From the cell containing the given text, extract its center point as [X, Y] coordinate. 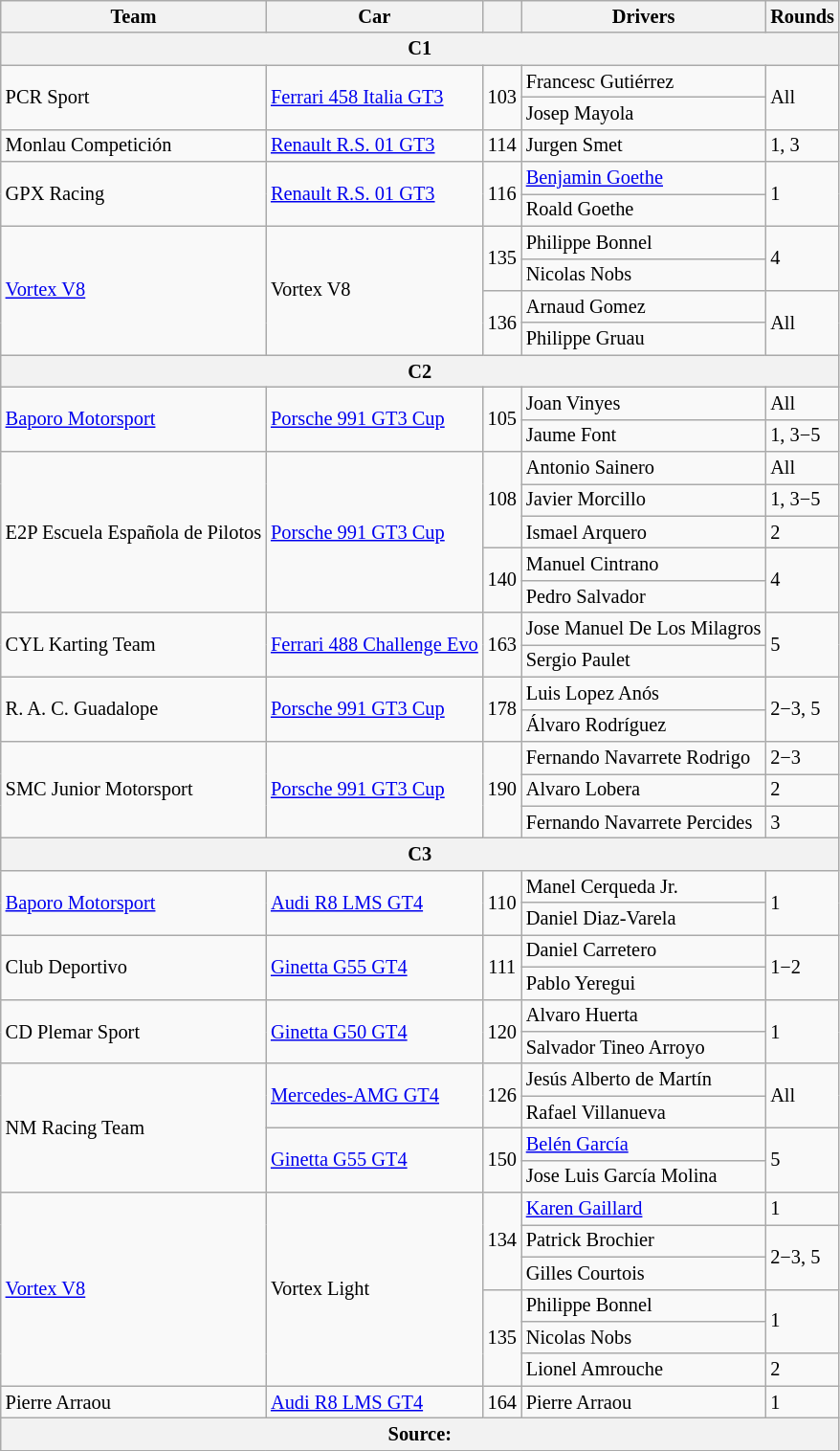
Jaume Font [643, 435]
E2P Escuela Española de Pilotos [134, 532]
105 [502, 419]
108 [502, 500]
3 [802, 822]
103 [502, 98]
2−3 [802, 757]
150 [502, 1160]
Team [134, 16]
1, 3 [802, 145]
Lionel Amrouche [643, 1370]
Ferrari 458 Italia GT3 [375, 98]
164 [502, 1402]
120 [502, 1032]
CYL Karting Team [134, 645]
111 [502, 967]
110 [502, 902]
Roald Goethe [643, 210]
Karen Gaillard [643, 1209]
Jesús Alberto de Martín [643, 1080]
CD Plemar Sport [134, 1032]
Benjamin Goethe [643, 178]
Manel Cerqueda Jr. [643, 886]
Ferrari 488 Challenge Evo [375, 645]
Source: [420, 1434]
Ginetta G50 GT4 [375, 1032]
PCR Sport [134, 98]
Fernando Navarrete Percides [643, 822]
C1 [420, 49]
178 [502, 708]
Monlau Competición [134, 145]
Philippe Gruau [643, 339]
126 [502, 1095]
Jurgen Smet [643, 145]
116 [502, 193]
C3 [420, 854]
Luis Lopez Anós [643, 693]
Club Deportivo [134, 967]
Jose Luis García Molina [643, 1176]
Belén García [643, 1144]
Arnaud Gomez [643, 306]
Daniel Diaz-Varela [643, 919]
140 [502, 580]
190 [502, 789]
Ismael Arquero [643, 532]
Antonio Sainero [643, 468]
1−2 [802, 967]
SMC Junior Motorsport [134, 789]
Vortex Light [375, 1289]
Daniel Carretero [643, 950]
Patrick Brochier [643, 1240]
Alvaro Lobera [643, 790]
Gilles Courtois [643, 1273]
Pedro Salvador [643, 596]
136 [502, 322]
Álvaro Rodríguez [643, 725]
C2 [420, 371]
Drivers [643, 16]
R. A. C. Guadalope [134, 708]
Mercedes-AMG GT4 [375, 1095]
Sergio Paulet [643, 660]
Javier Morcillo [643, 500]
134 [502, 1240]
Fernando Navarrete Rodrigo [643, 757]
GPX Racing [134, 193]
NM Racing Team [134, 1127]
114 [502, 145]
Francesc Gutiérrez [643, 81]
Salvador Tineo Arroyo [643, 1047]
Alvaro Huerta [643, 1016]
Car [375, 16]
Joan Vinyes [643, 403]
163 [502, 645]
Josep Mayola [643, 113]
Manuel Cintrano [643, 564]
Rafael Villanueva [643, 1112]
Jose Manuel De Los Milagros [643, 629]
Pablo Yeregui [643, 983]
Rounds [802, 16]
